Detect which cell encompasses the target text, then output its [X, Y] center coordinate. 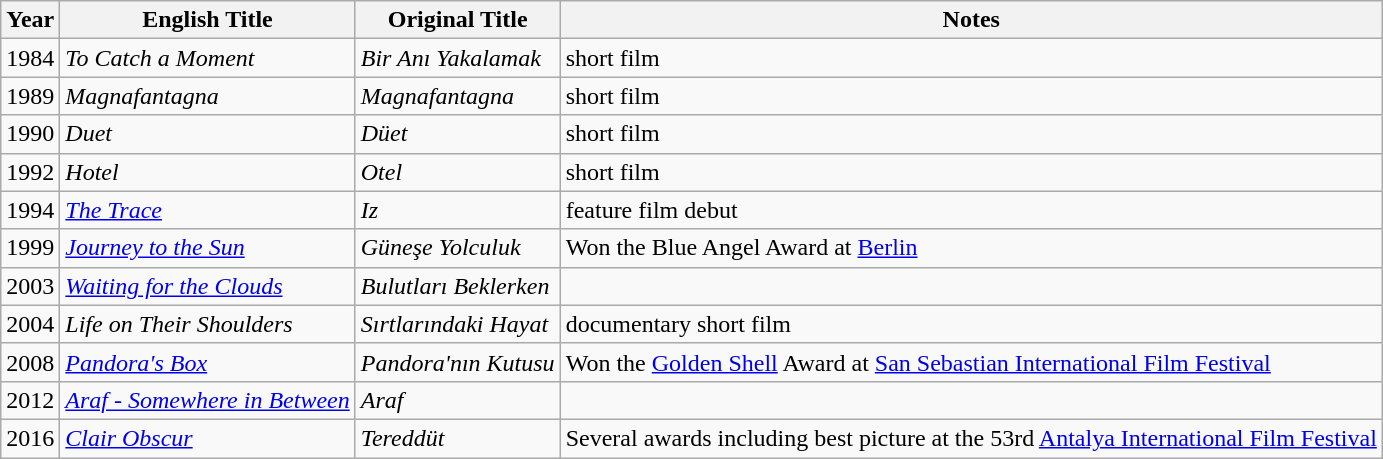
Clair Obscur [208, 438]
Tereddüt [458, 438]
Sırtlarındaki Hayat [458, 324]
2003 [30, 286]
Notes [971, 20]
Düet [458, 134]
2016 [30, 438]
Duet [208, 134]
Iz [458, 210]
Won the Blue Angel Award at Berlin [971, 248]
Bulutları Beklerken [458, 286]
Otel [458, 172]
The Trace [208, 210]
Won the Golden Shell Award at San Sebastian International Film Festival [971, 362]
1992 [30, 172]
To Catch a Moment [208, 58]
Waiting for the Clouds [208, 286]
Araf [458, 400]
Life on Their Shoulders [208, 324]
1989 [30, 96]
Güneşe Yolculuk [458, 248]
Araf - Somewhere in Between [208, 400]
Pandora's Box [208, 362]
documentary short film [971, 324]
1984 [30, 58]
1990 [30, 134]
English Title [208, 20]
1999 [30, 248]
Several awards including best picture at the 53rd Antalya International Film Festival [971, 438]
2012 [30, 400]
Hotel [208, 172]
2008 [30, 362]
Original Title [458, 20]
1994 [30, 210]
Pandora'nın Kutusu [458, 362]
2004 [30, 324]
feature film debut [971, 210]
Journey to the Sun [208, 248]
Bir Anı Yakalamak [458, 58]
Year [30, 20]
